Find where the given text appears and provide that cell's center as [X, Y] coordinate. 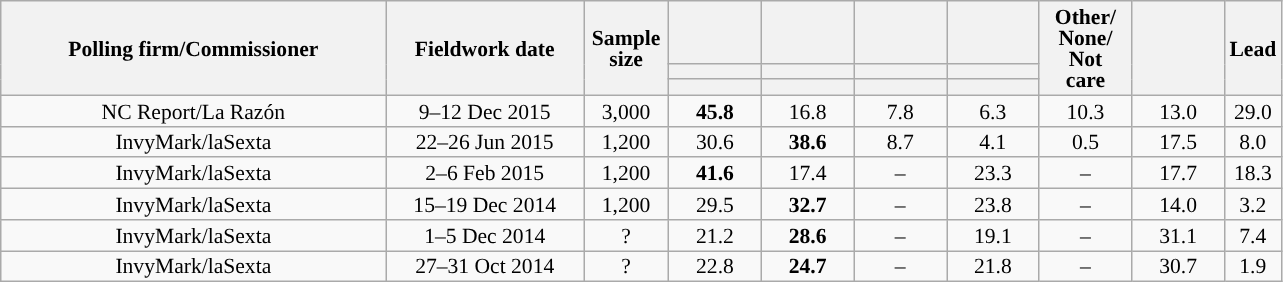
22–26 Jun 2015 [485, 142]
17.4 [808, 174]
1.9 [1252, 266]
Fieldwork date [485, 48]
29.5 [716, 204]
Lead [1252, 48]
22.8 [716, 266]
Other/None/Notcare [1086, 48]
2–6 Feb 2015 [485, 174]
27–31 Oct 2014 [485, 266]
41.6 [716, 174]
38.6 [808, 142]
0.5 [1086, 142]
1–5 Dec 2014 [485, 236]
17.5 [1178, 142]
10.3 [1086, 110]
7.8 [900, 110]
8.0 [1252, 142]
24.7 [808, 266]
30.7 [1178, 266]
19.1 [992, 236]
14.0 [1178, 204]
23.8 [992, 204]
28.6 [808, 236]
Polling firm/Commissioner [194, 48]
6.3 [992, 110]
29.0 [1252, 110]
NC Report/La Razón [194, 110]
Sample size [626, 48]
45.8 [716, 110]
9–12 Dec 2015 [485, 110]
18.3 [1252, 174]
3,000 [626, 110]
32.7 [808, 204]
30.6 [716, 142]
7.4 [1252, 236]
3.2 [1252, 204]
31.1 [1178, 236]
21.2 [716, 236]
15–19 Dec 2014 [485, 204]
8.7 [900, 142]
17.7 [1178, 174]
16.8 [808, 110]
21.8 [992, 266]
13.0 [1178, 110]
23.3 [992, 174]
4.1 [992, 142]
